Locate the cell with the specified text and output its [X, Y] center coordinate. 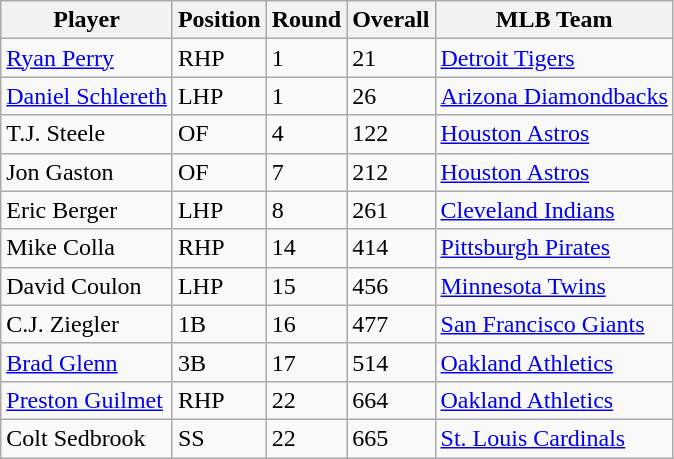
17 [306, 362]
212 [391, 172]
St. Louis Cardinals [554, 438]
David Coulon [87, 286]
4 [306, 134]
14 [306, 248]
Mike Colla [87, 248]
MLB Team [554, 20]
15 [306, 286]
3B [219, 362]
Preston Guilmet [87, 400]
414 [391, 248]
122 [391, 134]
16 [306, 324]
Cleveland Indians [554, 210]
Minnesota Twins [554, 286]
261 [391, 210]
1B [219, 324]
San Francisco Giants [554, 324]
Pittsburgh Pirates [554, 248]
477 [391, 324]
Detroit Tigers [554, 58]
C.J. Ziegler [87, 324]
21 [391, 58]
665 [391, 438]
Position [219, 20]
Arizona Diamondbacks [554, 96]
SS [219, 438]
8 [306, 210]
Colt Sedbrook [87, 438]
Jon Gaston [87, 172]
514 [391, 362]
Ryan Perry [87, 58]
Brad Glenn [87, 362]
664 [391, 400]
Round [306, 20]
Player [87, 20]
456 [391, 286]
Eric Berger [87, 210]
Daniel Schlereth [87, 96]
26 [391, 96]
T.J. Steele [87, 134]
Overall [391, 20]
7 [306, 172]
